Provide the (X, Y) coordinate of the cell's center where the given text is located.  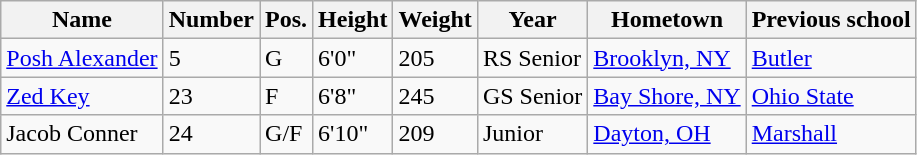
Height (353, 20)
209 (435, 134)
Jacob Conner (82, 134)
5 (211, 58)
Dayton, OH (667, 134)
Weight (435, 20)
Number (211, 20)
Previous school (831, 20)
Name (82, 20)
GS Senior (532, 96)
Bay Shore, NY (667, 96)
Zed Key (82, 96)
205 (435, 58)
G/F (286, 134)
Brooklyn, NY (667, 58)
RS Senior (532, 58)
F (286, 96)
Year (532, 20)
23 (211, 96)
Hometown (667, 20)
6'0" (353, 58)
Butler (831, 58)
245 (435, 96)
Pos. (286, 20)
Posh Alexander (82, 58)
24 (211, 134)
6'10" (353, 134)
6'8" (353, 96)
Marshall (831, 134)
Ohio State (831, 96)
G (286, 58)
Junior (532, 134)
